Scan for the cell matching the given text and deliver its [X, Y] coordinate at center. 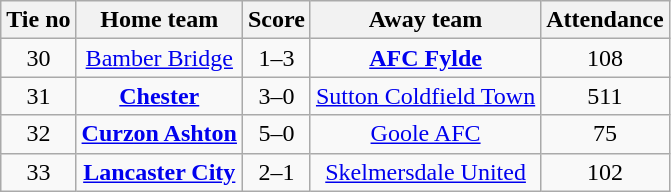
Lancaster City [159, 172]
Goole AFC [425, 134]
5–0 [276, 134]
Home team [159, 20]
31 [38, 96]
102 [605, 172]
108 [605, 58]
Attendance [605, 20]
1–3 [276, 58]
Sutton Coldfield Town [425, 96]
Away team [425, 20]
AFC Fylde [425, 58]
3–0 [276, 96]
30 [38, 58]
Tie no [38, 20]
32 [38, 134]
2–1 [276, 172]
Skelmersdale United [425, 172]
Curzon Ashton [159, 134]
511 [605, 96]
75 [605, 134]
Bamber Bridge [159, 58]
Score [276, 20]
33 [38, 172]
Chester [159, 96]
